Output the (X, Y) coordinate of the center of the cell containing the given text.  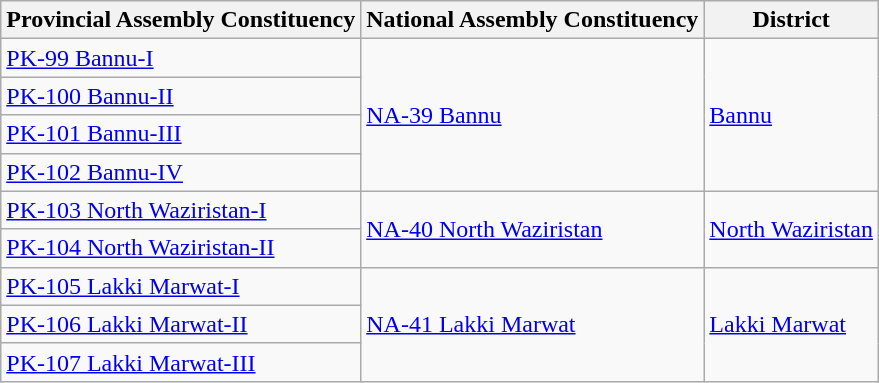
PK-102 Bannu-IV (181, 172)
PK-106 Lakki Marwat-II (181, 324)
NA-39 Bannu (532, 115)
PK-100 Bannu-II (181, 96)
Bannu (792, 115)
PK-105 Lakki Marwat-I (181, 286)
Lakki Marwat (792, 324)
PK-103 North Waziristan-I (181, 210)
Provincial Assembly Constituency (181, 20)
PK-101 Bannu-III (181, 134)
PK-99 Bannu-I (181, 58)
PK-104 North Waziristan-II (181, 248)
District (792, 20)
PK-107 Lakki Marwat-III (181, 362)
National Assembly Constituency (532, 20)
NA-40 North Waziristan (532, 229)
NA-41 Lakki Marwat (532, 324)
North Waziristan (792, 229)
